Search for the cell housing the specified text and yield its (X, Y) center coordinate. 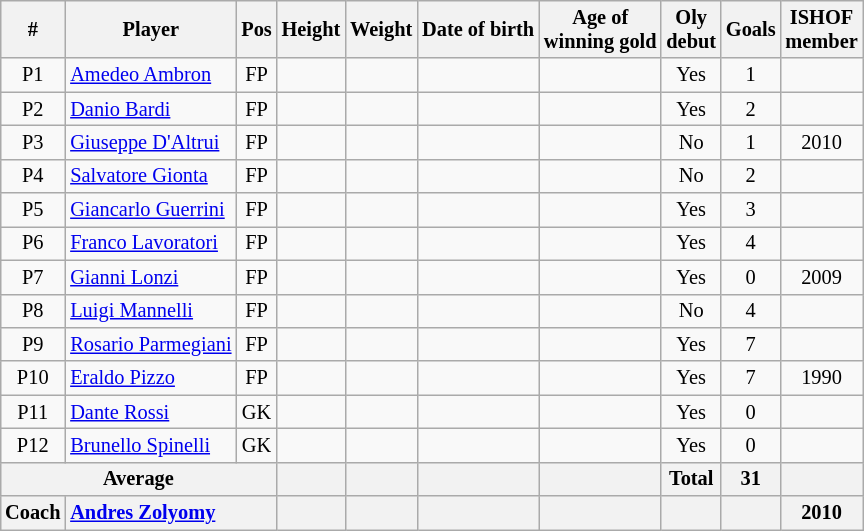
Player (150, 29)
2009 (821, 277)
1990 (821, 378)
3 (751, 210)
P10 (32, 378)
Salvatore Gionta (150, 176)
Pos (256, 29)
P4 (32, 176)
Franco Lavoratori (150, 243)
Height (312, 29)
ISHOFmember (821, 29)
Giuseppe D'Altrui (150, 142)
P12 (32, 445)
Amedeo Ambron (150, 75)
P5 (32, 210)
Danio Bardi (150, 109)
P8 (32, 311)
Brunello Spinelli (150, 445)
Date of birth (478, 29)
P7 (32, 277)
Age ofwinning gold (600, 29)
Rosario Parmegiani (150, 344)
P3 (32, 142)
Goals (751, 29)
# (32, 29)
P11 (32, 412)
P1 (32, 75)
Olydebut (691, 29)
Weight (381, 29)
Total (691, 479)
31 (751, 479)
Average (138, 479)
P6 (32, 243)
Luigi Mannelli (150, 311)
Coach (32, 513)
P9 (32, 344)
Giancarlo Guerrini (150, 210)
Gianni Lonzi (150, 277)
Dante Rossi (150, 412)
P2 (32, 109)
Andres Zolyomy (170, 513)
Eraldo Pizzo (150, 378)
